Return [X, Y] of the center of cell containing provided text 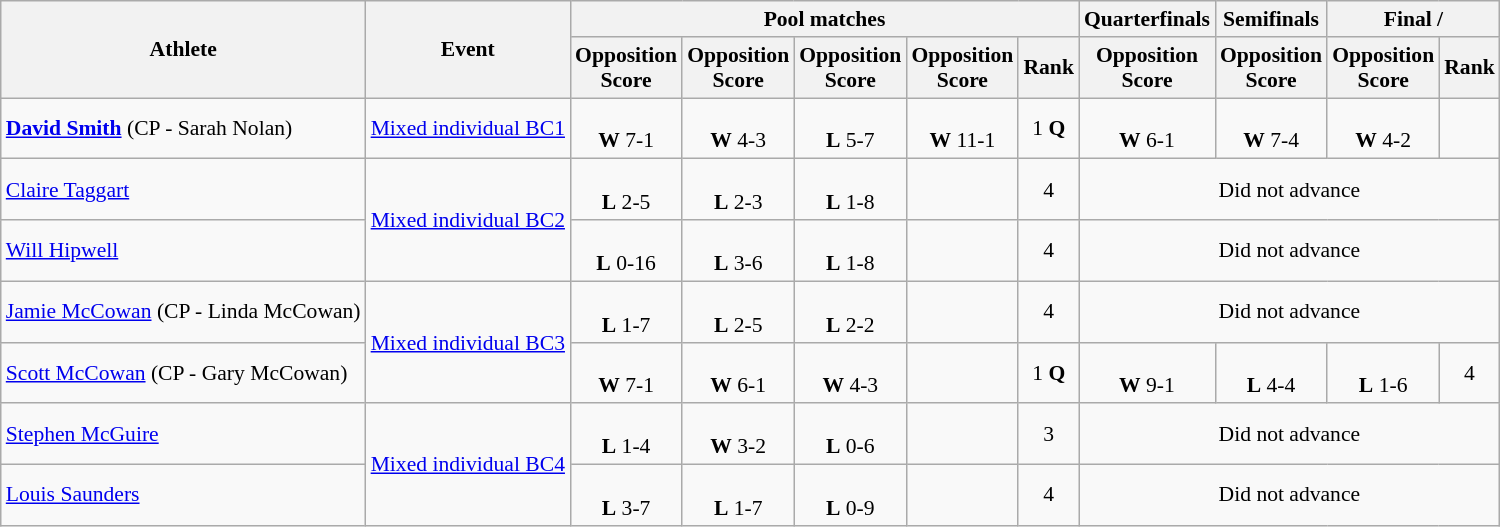
L 2-3 [738, 190]
Mixed individual BC1 [468, 128]
Final / [1414, 19]
Athlete [184, 50]
Quarterfinals [1147, 19]
L 0-6 [850, 434]
Semifinals [1271, 19]
Louis Saunders [184, 496]
L 1-6 [1383, 372]
W 11-1 [962, 128]
L 5-7 [850, 128]
W 9-1 [1147, 372]
Claire Taggart [184, 190]
Jamie McCowan (CP - Linda McCowan) [184, 312]
L 3-6 [738, 250]
Mixed individual BC4 [468, 465]
Event [468, 50]
Will Hipwell [184, 250]
W 4-2 [1383, 128]
Mixed individual BC3 [468, 342]
L 0-9 [850, 496]
Pool matches [824, 19]
L 3-7 [626, 496]
Stephen McGuire [184, 434]
Scott McCowan (CP - Gary McCowan) [184, 372]
Mixed individual BC2 [468, 220]
David Smith (CP - Sarah Nolan) [184, 128]
L 0-16 [626, 250]
W 7-4 [1271, 128]
L 1-4 [626, 434]
3 [1048, 434]
L 2-2 [850, 312]
W 3-2 [738, 434]
L 4-4 [1271, 372]
